Identify which cell holds the provided text, then report its [X, Y] central coordinate. 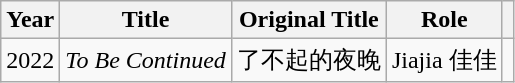
Title [146, 20]
Original Title [308, 20]
Jiajia 佳佳 [444, 60]
2022 [30, 60]
To Be Continued [146, 60]
Year [30, 20]
Role [444, 20]
了不起的夜晚 [308, 60]
